Output the [x, y] coordinate of the center of the cell containing the given text.  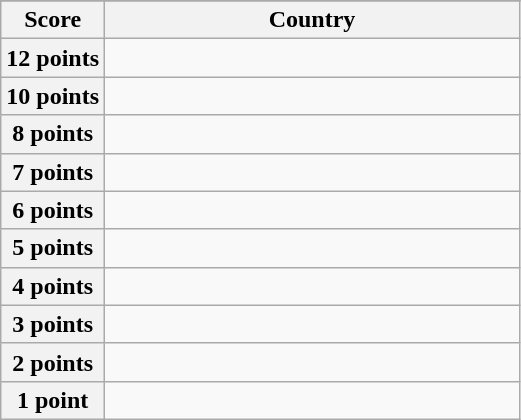
3 points [53, 324]
Score [53, 20]
8 points [53, 134]
2 points [53, 362]
5 points [53, 248]
Country [312, 20]
4 points [53, 286]
6 points [53, 210]
10 points [53, 96]
7 points [53, 172]
1 point [53, 400]
12 points [53, 58]
